Extract the (x, y) coordinate from the center of the cell holding the provided text.  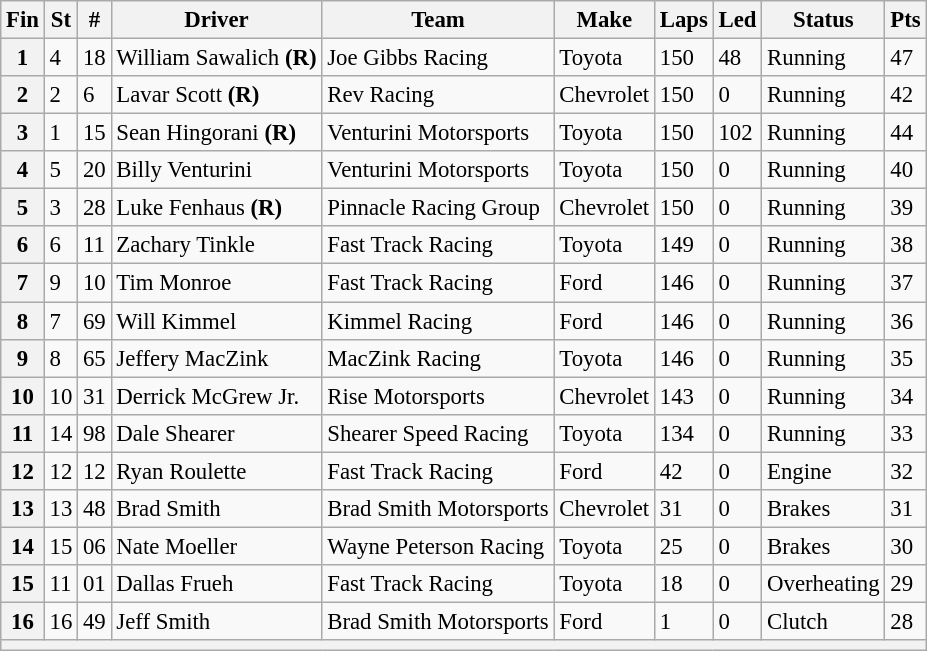
Pinnacle Racing Group (438, 208)
35 (906, 358)
98 (94, 433)
Status (824, 20)
01 (94, 584)
Derrick McGrew Jr. (216, 396)
# (94, 20)
Pts (906, 20)
20 (94, 170)
Shearer Speed Racing (438, 433)
Driver (216, 20)
40 (906, 170)
Kimmel Racing (438, 321)
Jeffery MacZink (216, 358)
36 (906, 321)
149 (684, 245)
Joe Gibbs Racing (438, 58)
Laps (684, 20)
Overheating (824, 584)
Fin (23, 20)
Zachary Tinkle (216, 245)
Sean Hingorani (R) (216, 133)
Rise Motorsports (438, 396)
Will Kimmel (216, 321)
33 (906, 433)
29 (906, 584)
Ryan Roulette (216, 471)
Tim Monroe (216, 283)
Dallas Frueh (216, 584)
49 (94, 621)
Brad Smith (216, 509)
38 (906, 245)
Dale Shearer (216, 433)
143 (684, 396)
Engine (824, 471)
Wayne Peterson Racing (438, 546)
Make (604, 20)
St (60, 20)
Luke Fenhaus (R) (216, 208)
Lavar Scott (R) (216, 95)
Clutch (824, 621)
30 (906, 546)
44 (906, 133)
06 (94, 546)
Billy Venturini (216, 170)
65 (94, 358)
Team (438, 20)
25 (684, 546)
47 (906, 58)
Nate Moeller (216, 546)
MacZink Racing (438, 358)
32 (906, 471)
39 (906, 208)
134 (684, 433)
69 (94, 321)
William Sawalich (R) (216, 58)
102 (738, 133)
34 (906, 396)
Led (738, 20)
37 (906, 283)
Rev Racing (438, 95)
Jeff Smith (216, 621)
